For the text-containing cell, return its midpoint in (x, y) coordinate format. 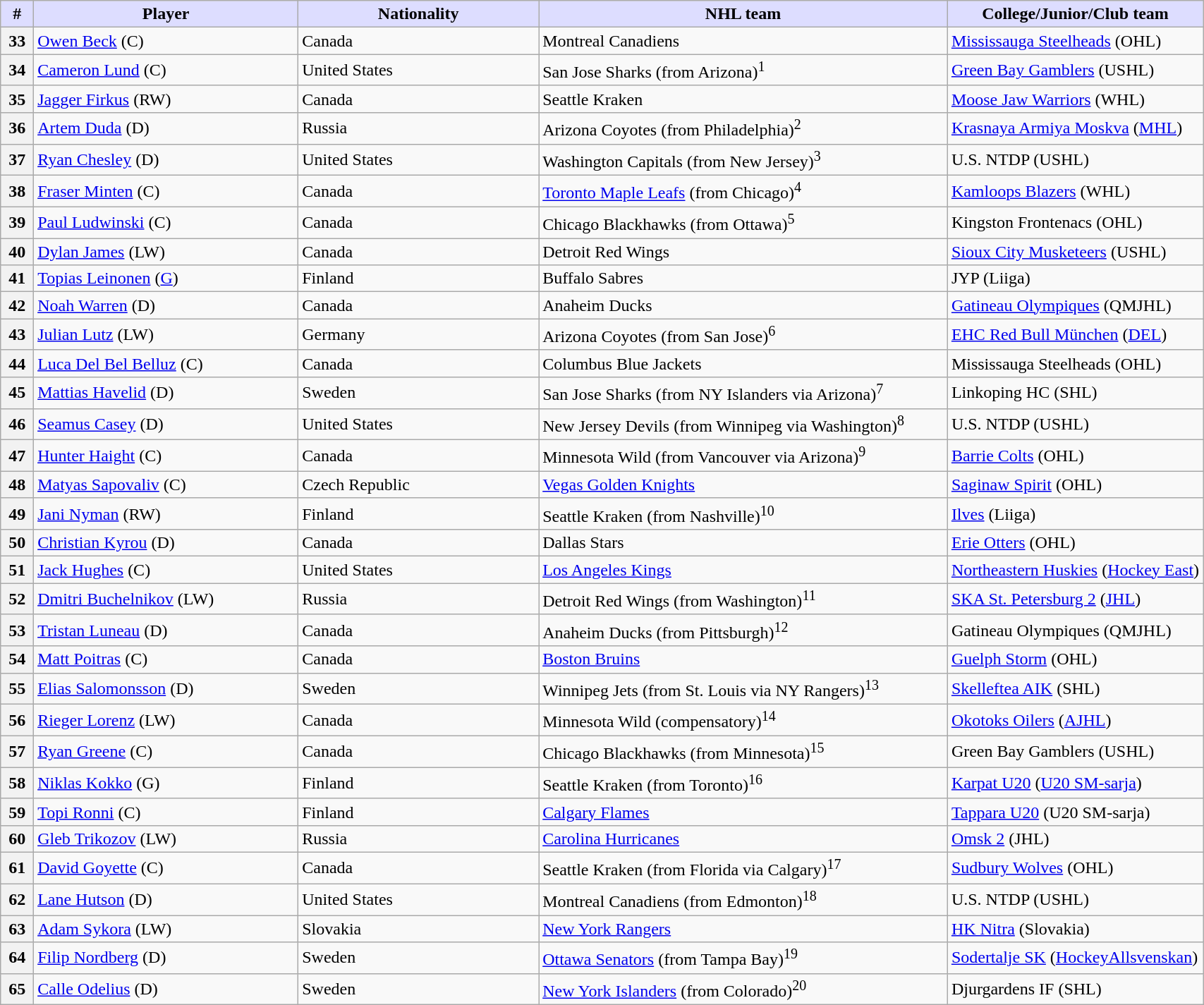
Kingston Frontenacs (OHL) (1075, 223)
Ilves (Liiga) (1075, 513)
Tristan Luneau (D) (166, 631)
Karpat U20 (U20 SM-sarja) (1075, 783)
47 (17, 456)
JYP (Liiga) (1075, 279)
65 (17, 989)
Jagger Firkus (RW) (166, 99)
64 (17, 958)
Linkoping HC (SHL) (1075, 394)
Detroit Red Wings (from Washington)11 (743, 599)
41 (17, 279)
Toronto Maple Leafs (from Chicago)4 (743, 192)
Vegas Golden Knights (743, 485)
Okotoks Oilers (AJHL) (1075, 721)
New York Islanders (from Colorado)20 (743, 989)
Paul Ludwinski (C) (166, 223)
53 (17, 631)
Owen Beck (C) (166, 41)
Moose Jaw Warriors (WHL) (1075, 99)
Fraser Minten (C) (166, 192)
Filip Nordberg (D) (166, 958)
Dallas Stars (743, 543)
Seattle Kraken (743, 99)
Skelleftea AIK (SHL) (1075, 688)
Chicago Blackhawks (from Ottawa)5 (743, 223)
37 (17, 159)
New Jersey Devils (from Winnipeg via Washington)8 (743, 425)
Adam Sykora (LW) (166, 929)
40 (17, 252)
HK Nitra (Slovakia) (1075, 929)
Topias Leinonen (G) (166, 279)
Barrie Colts (OHL) (1075, 456)
Calgary Flames (743, 812)
Player (166, 14)
Dmitri Buchelnikov (LW) (166, 599)
Washington Capitals (from New Jersey)3 (743, 159)
Guelph Storm (OHL) (1075, 659)
Ryan Chesley (D) (166, 159)
46 (17, 425)
Kamloops Blazers (WHL) (1075, 192)
Anaheim Ducks (from Pittsburgh)12 (743, 631)
Erie Otters (OHL) (1075, 543)
Montreal Canadiens (743, 41)
60 (17, 839)
New York Rangers (743, 929)
43 (17, 334)
Detroit Red Wings (743, 252)
Minnesota Wild (from Vancouver via Arizona)9 (743, 456)
54 (17, 659)
SKA St. Petersburg 2 (JHL) (1075, 599)
Hunter Haight (C) (166, 456)
NHL team (743, 14)
Jani Nyman (RW) (166, 513)
55 (17, 688)
Rieger Lorenz (LW) (166, 721)
Winnipeg Jets (from St. Louis via NY Rangers)13 (743, 688)
Northeastern Huskies (Hockey East) (1075, 570)
Arizona Coyotes (from San Jose)6 (743, 334)
39 (17, 223)
San Jose Sharks (from NY Islanders via Arizona)7 (743, 394)
63 (17, 929)
Nationality (419, 14)
Matyas Sapovaliv (C) (166, 485)
Czech Republic (419, 485)
48 (17, 485)
51 (17, 570)
36 (17, 128)
38 (17, 192)
57 (17, 752)
Matt Poitras (C) (166, 659)
44 (17, 363)
Dylan James (LW) (166, 252)
Cameron Lund (C) (166, 71)
Seamus Casey (D) (166, 425)
Tappara U20 (U20 SM-sarja) (1075, 812)
Gleb Trikozov (LW) (166, 839)
Minnesota Wild (compensatory)14 (743, 721)
Buffalo Sabres (743, 279)
San Jose Sharks (from Arizona)1 (743, 71)
61 (17, 867)
Djurgardens IF (SHL) (1075, 989)
Omsk 2 (JHL) (1075, 839)
45 (17, 394)
Artem Duda (D) (166, 128)
Seattle Kraken (from Nashville)10 (743, 513)
Mattias Havelid (D) (166, 394)
Ryan Greene (C) (166, 752)
Saginaw Spirit (OHL) (1075, 485)
Carolina Hurricanes (743, 839)
# (17, 14)
Slovakia (419, 929)
Krasnaya Armiya Moskva (MHL) (1075, 128)
David Goyette (C) (166, 867)
Noah Warren (D) (166, 305)
Chicago Blackhawks (from Minnesota)15 (743, 752)
Jack Hughes (C) (166, 570)
Germany (419, 334)
EHC Red Bull München (DEL) (1075, 334)
59 (17, 812)
Julian Lutz (LW) (166, 334)
34 (17, 71)
52 (17, 599)
Calle Odelius (D) (166, 989)
42 (17, 305)
49 (17, 513)
Sodertalje SK (HockeyAllsvenskan) (1075, 958)
Ottawa Senators (from Tampa Bay)19 (743, 958)
Arizona Coyotes (from Philadelphia)2 (743, 128)
58 (17, 783)
Montreal Canadiens (from Edmonton)18 (743, 900)
Boston Bruins (743, 659)
Lane Hutson (D) (166, 900)
Niklas Kokko (G) (166, 783)
Topi Ronni (C) (166, 812)
35 (17, 99)
Seattle Kraken (from Florida via Calgary)17 (743, 867)
College/Junior/Club team (1075, 14)
Anaheim Ducks (743, 305)
56 (17, 721)
Los Angeles Kings (743, 570)
Christian Kyrou (D) (166, 543)
62 (17, 900)
Elias Salomonsson (D) (166, 688)
Sioux City Musketeers (USHL) (1075, 252)
Columbus Blue Jackets (743, 363)
Luca Del Bel Belluz (C) (166, 363)
33 (17, 41)
Seattle Kraken (from Toronto)16 (743, 783)
Sudbury Wolves (OHL) (1075, 867)
50 (17, 543)
